Capture the cell that displays the provided text and extract its (X, Y) central coordinate. 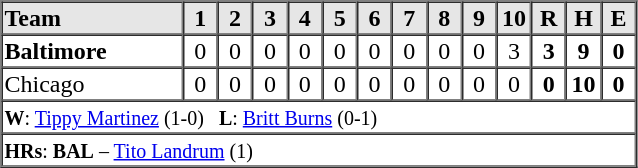
E (618, 18)
4 (304, 18)
1 (200, 18)
Team (92, 18)
5 (340, 18)
Baltimore (92, 50)
Chicago (92, 84)
HRs: BAL – Tito Landrum (1) (319, 150)
R (548, 18)
7 (410, 18)
W: Tippy Martinez (1-0) L: Britt Burns (0-1) (319, 116)
8 (444, 18)
H (584, 18)
2 (236, 18)
6 (374, 18)
